Scan for the cell matching the given text and deliver its (x, y) coordinate at center. 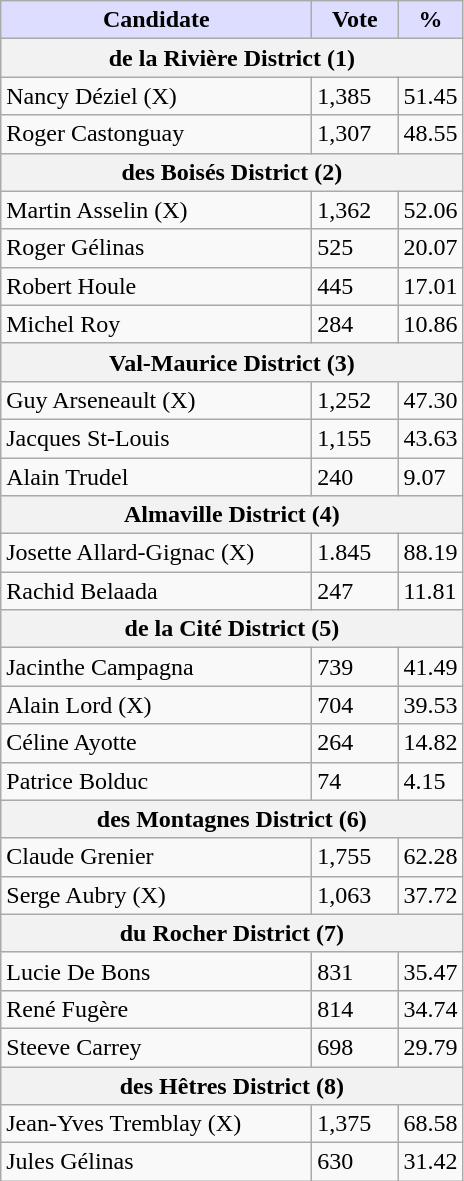
35.47 (430, 971)
4.15 (430, 781)
814 (355, 1009)
445 (355, 286)
264 (355, 743)
Vote (355, 20)
Guy Arseneault (X) (156, 400)
39.53 (430, 705)
des Boisés District (2) (232, 172)
Martin Asselin (X) (156, 210)
Rachid Belaada (156, 591)
1,307 (355, 134)
51.45 (430, 96)
Josette Allard-Gignac (X) (156, 553)
Jules Gélinas (156, 1162)
Céline Ayotte (156, 743)
525 (355, 248)
37.72 (430, 895)
14.82 (430, 743)
240 (355, 477)
1,362 (355, 210)
Nancy Déziel (X) (156, 96)
du Rocher District (7) (232, 933)
43.63 (430, 438)
Roger Gélinas (156, 248)
17.01 (430, 286)
des Hêtres District (8) (232, 1085)
Jean-Yves Tremblay (X) (156, 1124)
739 (355, 667)
Almaville District (4) (232, 515)
Claude Grenier (156, 857)
Jacques St-Louis (156, 438)
1,385 (355, 96)
68.58 (430, 1124)
247 (355, 591)
1,755 (355, 857)
Alain Lord (X) (156, 705)
Steeve Carrey (156, 1047)
10.86 (430, 324)
Michel Roy (156, 324)
52.06 (430, 210)
48.55 (430, 134)
1,252 (355, 400)
1,155 (355, 438)
1.845 (355, 553)
831 (355, 971)
1,063 (355, 895)
88.19 (430, 553)
Robert Houle (156, 286)
20.07 (430, 248)
31.42 (430, 1162)
29.79 (430, 1047)
1,375 (355, 1124)
Val-Maurice District (3) (232, 362)
Lucie De Bons (156, 971)
de la Rivière District (1) (232, 58)
Jacinthe Campagna (156, 667)
34.74 (430, 1009)
41.49 (430, 667)
des Montagnes District (6) (232, 819)
11.81 (430, 591)
9.07 (430, 477)
Patrice Bolduc (156, 781)
Alain Trudel (156, 477)
704 (355, 705)
74 (355, 781)
284 (355, 324)
% (430, 20)
698 (355, 1047)
Candidate (156, 20)
de la Cité District (5) (232, 629)
62.28 (430, 857)
René Fugère (156, 1009)
Roger Castonguay (156, 134)
630 (355, 1162)
47.30 (430, 400)
Serge Aubry (X) (156, 895)
